Return [x, y] of the center of cell containing provided text 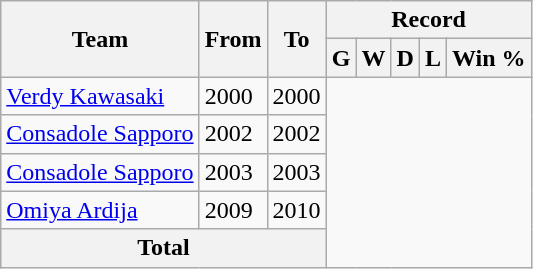
2010 [296, 210]
Total [164, 248]
From [233, 39]
D [405, 58]
L [432, 58]
To [296, 39]
Record [428, 20]
W [374, 58]
G [341, 58]
2009 [233, 210]
Team [100, 39]
Verdy Kawasaki [100, 96]
Omiya Ardija [100, 210]
Win % [488, 58]
